Pinpoint the cell where the given text exists, returning its (X, Y) midpoint coordinate. 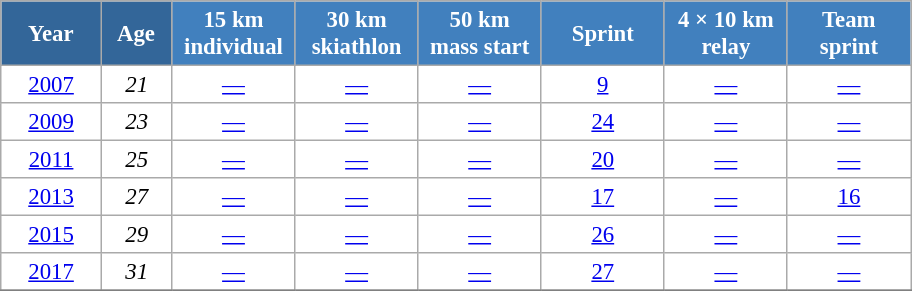
Age (136, 34)
24 (602, 122)
16 (848, 197)
26 (602, 235)
2011 (52, 160)
23 (136, 122)
27 (136, 197)
Sprint (602, 34)
30 km skiathlon (356, 34)
50 km mass start (480, 34)
9 (602, 85)
29 (136, 235)
2009 (52, 122)
2015 (52, 235)
21 (136, 85)
Team sprint (848, 34)
25 (136, 160)
2013 (52, 197)
15 km individual (234, 34)
4 × 10 km relay (726, 34)
2007 (52, 85)
Year (52, 34)
20 (602, 160)
17 (602, 197)
